Detect which cell encompasses the target text, then output its (X, Y) center coordinate. 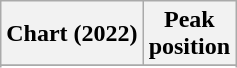
Peakposition (189, 34)
Chart (2022) (72, 34)
